Return the [x, y] coordinate for the center point of the cell that contains the specified text.  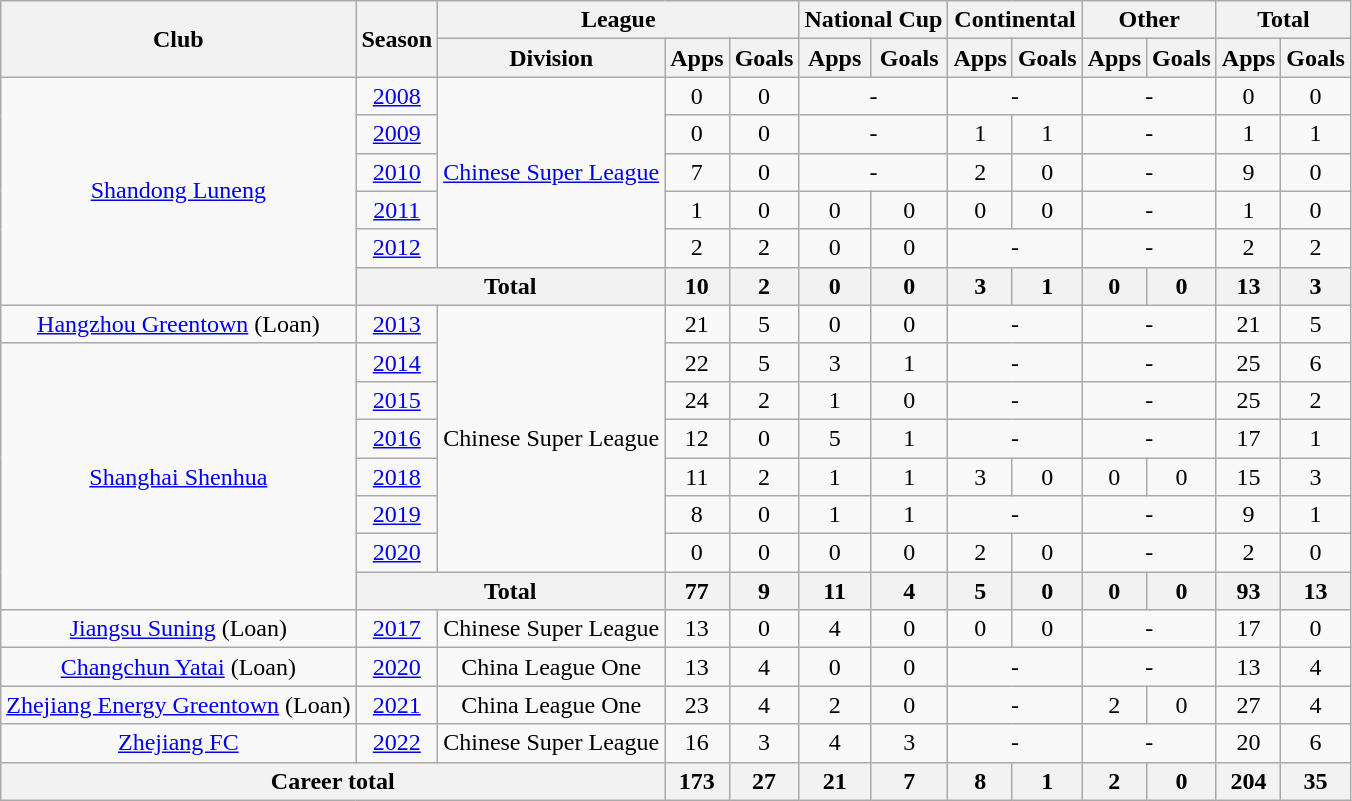
Changchun Yatai (Loan) [178, 667]
77 [697, 591]
12 [697, 438]
2014 [397, 362]
2015 [397, 400]
Season [397, 39]
Continental [1015, 20]
2009 [397, 134]
23 [697, 705]
2013 [397, 324]
National Cup [874, 20]
22 [697, 362]
Shanghai Shenhua [178, 476]
2022 [397, 743]
10 [697, 286]
35 [1316, 781]
20 [1248, 743]
2019 [397, 515]
2010 [397, 172]
24 [697, 400]
2021 [397, 705]
League [618, 20]
2018 [397, 477]
Zhejiang Energy Greentown (Loan) [178, 705]
173 [697, 781]
2011 [397, 210]
16 [697, 743]
Shandong Luneng [178, 191]
2008 [397, 96]
204 [1248, 781]
Other [1149, 20]
Hangzhou Greentown (Loan) [178, 324]
2012 [397, 248]
93 [1248, 591]
15 [1248, 477]
Club [178, 39]
Career total [333, 781]
Division [552, 58]
2017 [397, 629]
Zhejiang FC [178, 743]
Jiangsu Suning (Loan) [178, 629]
2016 [397, 438]
